Provide the (x, y) coordinate of the cell's center where the given text is located.  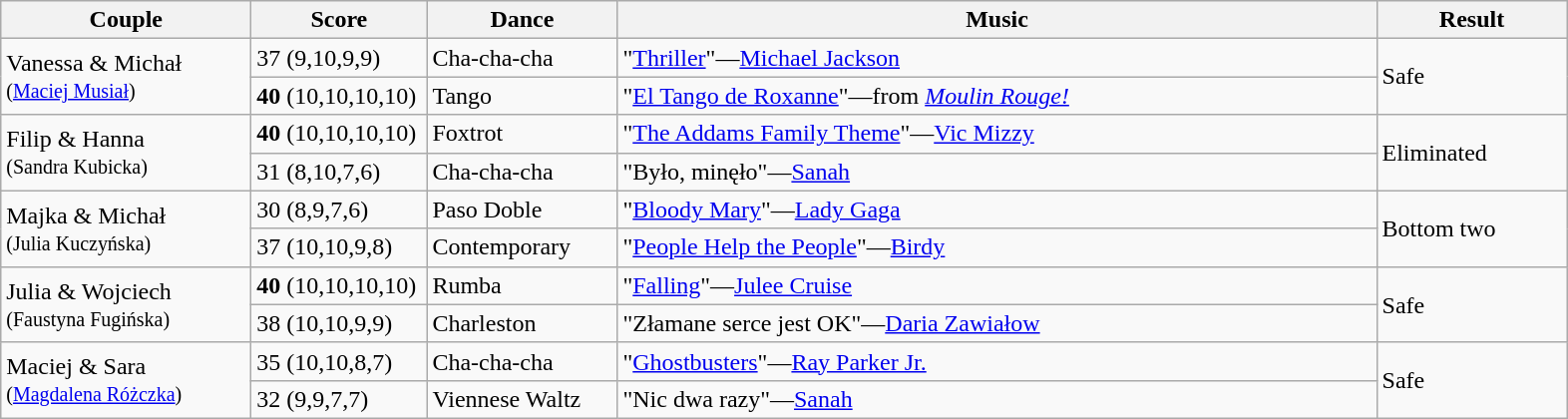
"Nic dwa razy"—Sanah (997, 399)
Couple (126, 20)
31 (8,10,7,6) (339, 172)
"Ghostbusters"—Ray Parker Jr. (997, 361)
Bottom two (1472, 228)
"Thriller"—Michael Jackson (997, 58)
Eliminated (1472, 153)
Dance (523, 20)
Music (997, 20)
Charleston (523, 323)
Foxtrot (523, 134)
"Złamane serce jest OK"—Daria Zawiałow (997, 323)
Contemporary (523, 247)
Filip & Hanna(Sandra Kubicka) (126, 153)
Result (1472, 20)
Paso Doble (523, 209)
Score (339, 20)
Tango (523, 96)
32 (9,9,7,7) (339, 399)
Vanessa & Michał(Maciej Musiał) (126, 77)
37 (9,10,9,9) (339, 58)
Rumba (523, 285)
Majka & Michał(Julia Kuczyńska) (126, 228)
"The Addams Family Theme"—Vic Mizzy (997, 134)
"Falling"—Julee Cruise (997, 285)
"Bloody Mary"—Lady Gaga (997, 209)
30 (8,9,7,6) (339, 209)
"Było, minęło"—Sanah (997, 172)
"People Help the People"—Birdy (997, 247)
35 (10,10,8,7) (339, 361)
Julia & Wojciech(Faustyna Fugińska) (126, 304)
Viennese Waltz (523, 399)
Maciej & Sara(Magdalena Różczka) (126, 380)
38 (10,10,9,9) (339, 323)
37 (10,10,9,8) (339, 247)
"El Tango de Roxanne"—from Moulin Rouge! (997, 96)
